Locate the cell with the specified text and output its (X, Y) center coordinate. 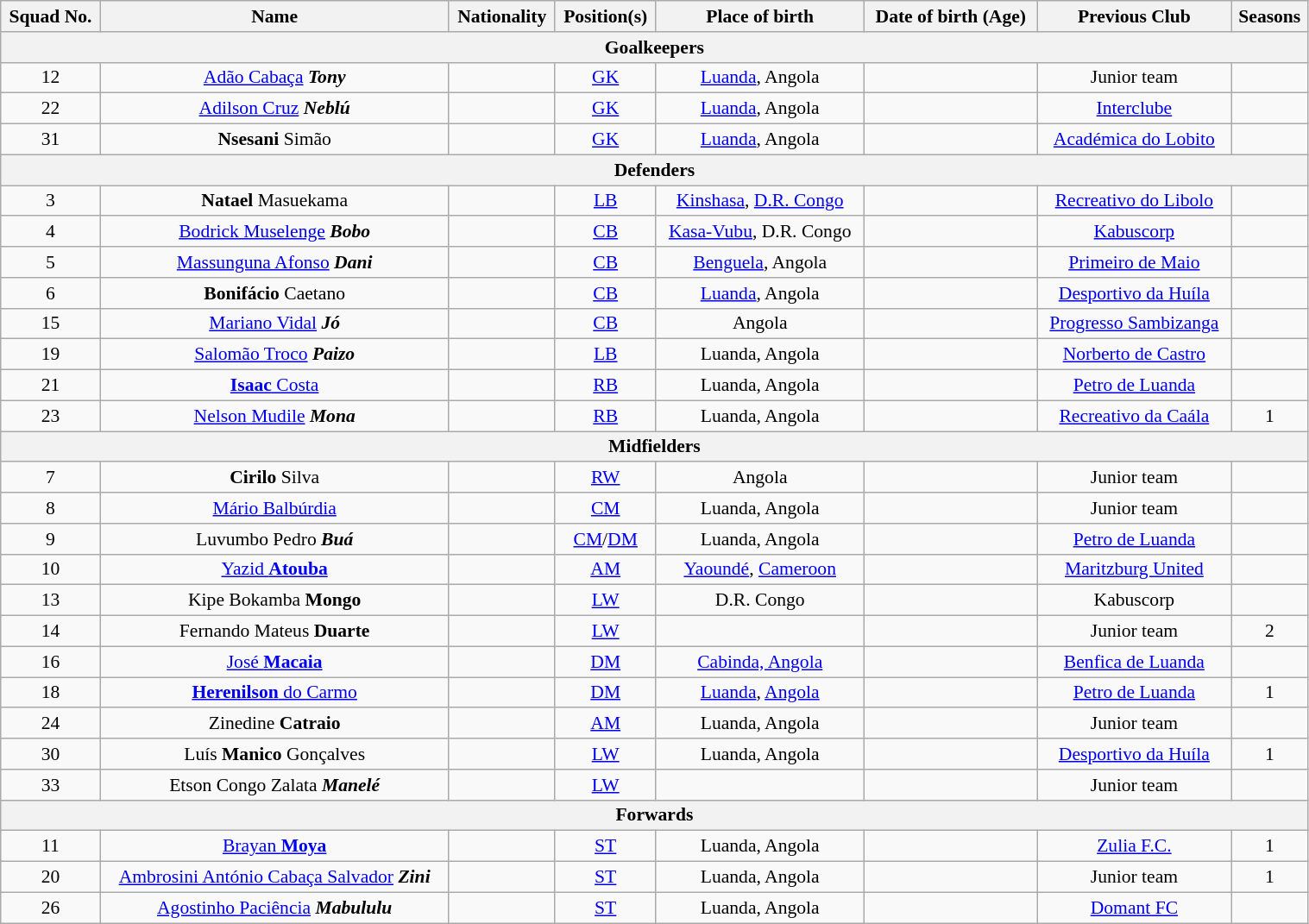
Norberto de Castro (1134, 355)
Herenilson do Carmo (274, 693)
Mariano Vidal Jó (274, 324)
Yazid Atouba (274, 569)
7 (50, 478)
Adilson Cruz Neblú (274, 109)
Nsesani Simão (274, 140)
Zulia F.C. (1134, 846)
Progresso Sambizanga (1134, 324)
Previous Club (1134, 16)
4 (50, 232)
Nationality (502, 16)
Midfielders (654, 447)
Ambrosini António Cabaça Salvador Zini (274, 877)
Position(s) (606, 16)
Place of birth (759, 16)
Cabinda, Angola (759, 662)
Etson Congo Zalata Manelé (274, 785)
33 (50, 785)
11 (50, 846)
Maritzburg United (1134, 569)
Benfica de Luanda (1134, 662)
José Macaia (274, 662)
23 (50, 416)
Bodrick Muselenge Bobo (274, 232)
2 (1270, 632)
Kasa-Vubu, D.R. Congo (759, 232)
30 (50, 754)
Recreativo do Libolo (1134, 201)
Kipe Bokamba Mongo (274, 600)
8 (50, 508)
Natael Masuekama (274, 201)
Benguela, Angola (759, 262)
20 (50, 877)
5 (50, 262)
Salomão Troco Paizo (274, 355)
Goalkeepers (654, 47)
26 (50, 908)
Brayan Moya (274, 846)
Cirilo Silva (274, 478)
Name (274, 16)
Agostinho Paciência Mabululu (274, 908)
Yaoundé, Cameroon (759, 569)
Defenders (654, 170)
31 (50, 140)
24 (50, 724)
Seasons (1270, 16)
Adão Cabaça Tony (274, 78)
Bonifácio Caetano (274, 293)
Squad No. (50, 16)
Luís Manico Gonçalves (274, 754)
21 (50, 386)
Date of birth (Age) (951, 16)
D.R. Congo (759, 600)
CM (606, 508)
Interclube (1134, 109)
Isaac Costa (274, 386)
Recreativo da Caála (1134, 416)
Fernando Mateus Duarte (274, 632)
22 (50, 109)
10 (50, 569)
Domant FC (1134, 908)
15 (50, 324)
19 (50, 355)
9 (50, 539)
Luvumbo Pedro Buá (274, 539)
16 (50, 662)
13 (50, 600)
Massunguna Afonso Dani (274, 262)
Zinedine Catraio (274, 724)
Forwards (654, 815)
12 (50, 78)
Nelson Mudile Mona (274, 416)
Primeiro de Maio (1134, 262)
Académica do Lobito (1134, 140)
14 (50, 632)
Kinshasa, D.R. Congo (759, 201)
3 (50, 201)
RW (606, 478)
18 (50, 693)
6 (50, 293)
CM/DM (606, 539)
Mário Balbúrdia (274, 508)
